Pinpoint the cell where the given text exists, returning its (X, Y) midpoint coordinate. 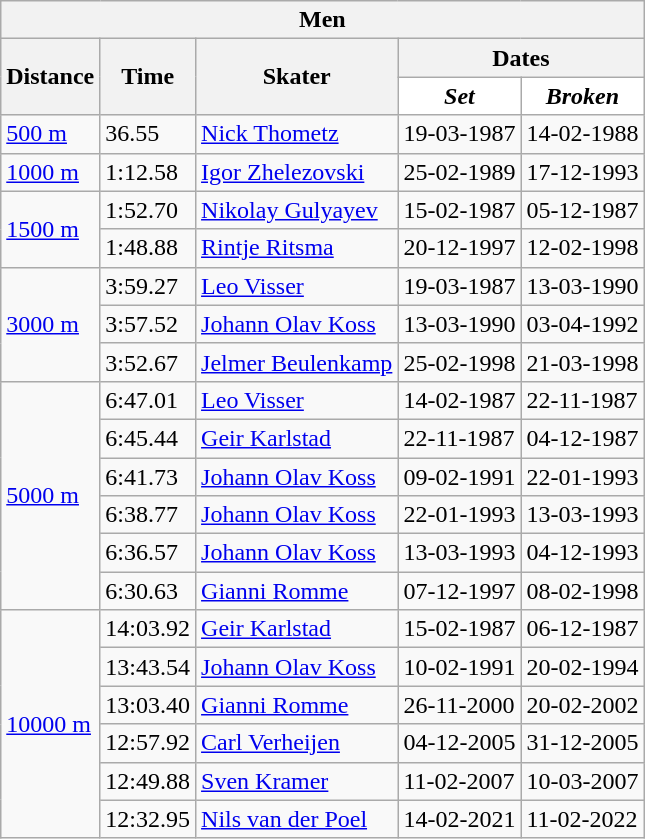
09-02-1991 (460, 477)
20-12-1997 (460, 248)
20-02-2002 (582, 705)
14:03.92 (148, 629)
31-12-2005 (582, 743)
Skater (297, 77)
6:36.57 (148, 553)
3:57.52 (148, 324)
6:41.73 (148, 477)
Rintje Ritsma (297, 248)
Set (460, 96)
Distance (50, 77)
13:43.54 (148, 667)
5000 m (50, 495)
06-12-1987 (582, 629)
1000 m (50, 172)
36.55 (148, 134)
13:03.40 (148, 705)
03-04-1992 (582, 324)
21-03-1998 (582, 362)
04-12-1993 (582, 553)
14-02-1987 (460, 400)
10-03-2007 (582, 781)
08-02-1998 (582, 591)
12:57.92 (148, 743)
10000 m (50, 724)
05-12-1987 (582, 210)
Igor Zhelezovski (297, 172)
1:52.70 (148, 210)
14-02-1988 (582, 134)
04-12-1987 (582, 438)
1:12.58 (148, 172)
Sven Kramer (297, 781)
07-12-1997 (460, 591)
12-02-1998 (582, 248)
Nils van der Poel (297, 819)
6:45.44 (148, 438)
04-12-2005 (460, 743)
20-02-1994 (582, 667)
12:49.88 (148, 781)
Nikolay Gulyayev (297, 210)
Nick Thometz (297, 134)
12:32.95 (148, 819)
10-02-1991 (460, 667)
Jelmer Beulenkamp (297, 362)
17-12-1993 (582, 172)
Dates (521, 58)
6:38.77 (148, 515)
500 m (50, 134)
Men (322, 20)
3:52.67 (148, 362)
11-02-2022 (582, 819)
6:47.01 (148, 400)
3:59.27 (148, 286)
14-02-2021 (460, 819)
1:48.88 (148, 248)
25-02-1998 (460, 362)
6:30.63 (148, 591)
26-11-2000 (460, 705)
Carl Verheijen (297, 743)
25-02-1989 (460, 172)
1500 m (50, 229)
Time (148, 77)
Broken (582, 96)
3000 m (50, 324)
11-02-2007 (460, 781)
